Return the [X, Y] coordinate for the center point of the cell that contains the specified text.  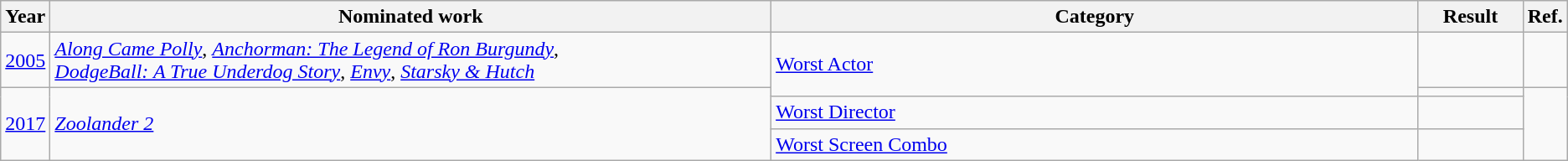
Along Came Polly, Anchorman: The Legend of Ron Burgundy,DodgeBall: A True Underdog Story, Envy, Starsky & Hutch [410, 60]
2017 [25, 124]
Category [1095, 17]
Worst Screen Combo [1095, 144]
Worst Actor [1095, 65]
Worst Director [1095, 112]
Result [1471, 17]
Nominated work [410, 17]
Ref. [1545, 17]
Zoolander 2 [410, 124]
2005 [25, 60]
Year [25, 17]
